Locate the cell with the specified text and output its [x, y] center coordinate. 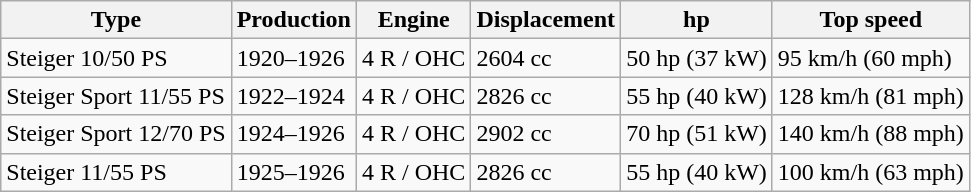
70 hp (51 kW) [697, 134]
50 hp (37 kW) [697, 58]
140 km/h (88 mph) [870, 134]
Top speed [870, 20]
100 km/h (63 mph) [870, 172]
1924–1926 [294, 134]
2604 cc [546, 58]
Engine [413, 20]
1925–1926 [294, 172]
Steiger 10/50 PS [116, 58]
Production [294, 20]
hp [697, 20]
2902 cc [546, 134]
Displacement [546, 20]
1922–1924 [294, 96]
95 km/h (60 mph) [870, 58]
Steiger Sport 12/70 PS [116, 134]
Type [116, 20]
Steiger Sport 11/55 PS [116, 96]
1920–1926 [294, 58]
Steiger 11/55 PS [116, 172]
128 km/h (81 mph) [870, 96]
